From the cell containing the given text, extract its center point as (x, y) coordinate. 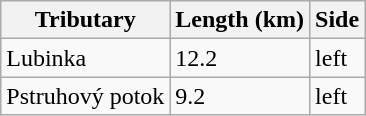
12.2 (240, 58)
Lubinka (86, 58)
Tributary (86, 20)
Side (338, 20)
Length (km) (240, 20)
Pstruhový potok (86, 96)
9.2 (240, 96)
